Output the [x, y] coordinate of the center of the cell containing the given text.  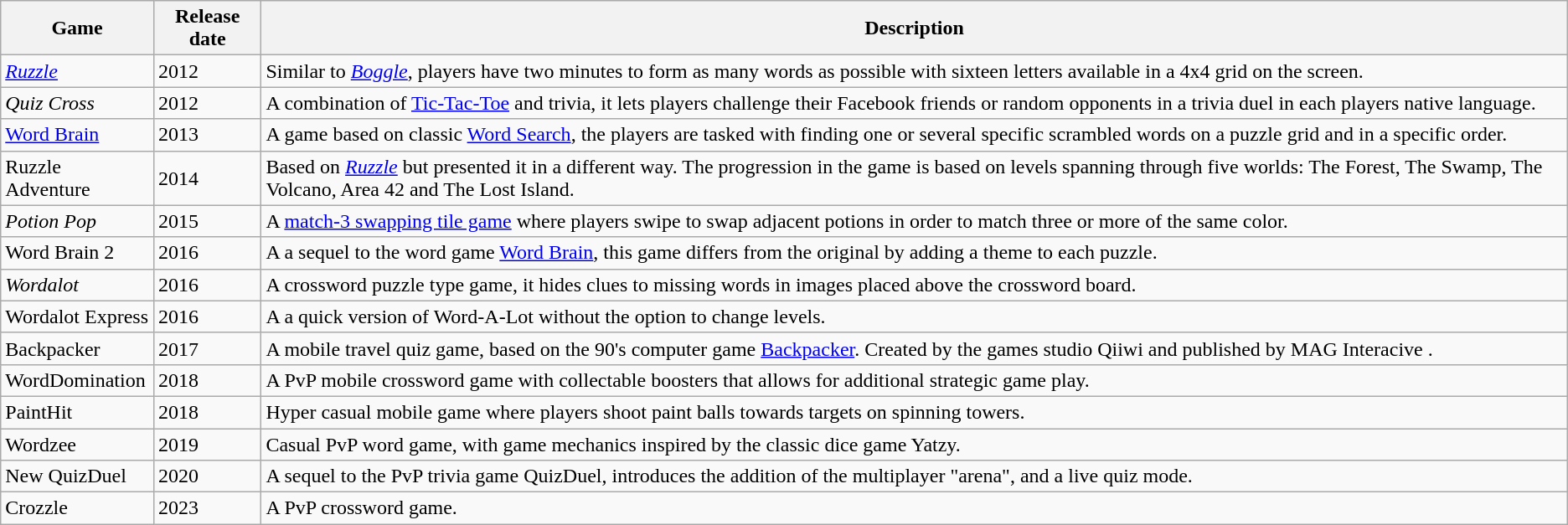
2015 [208, 221]
Release date [208, 28]
Word Brain 2 [77, 253]
2020 [208, 476]
Wordalot [77, 285]
Casual PvP word game, with game mechanics inspired by the classic dice game Yatzy. [915, 445]
WordDomination [77, 380]
2014 [208, 178]
Similar to Boggle, players have two minutes to form as many words as possible with sixteen letters available in a 4x4 grid on the screen. [915, 71]
Word Brain [77, 135]
A mobile travel quiz game, based on the 90's computer game Backpacker. Created by the games studio Qiiwi and published by MAG Interacive . [915, 348]
Quiz Cross [77, 103]
Game [77, 28]
2017 [208, 348]
Wordzee [77, 445]
Description [915, 28]
A match-3 swapping tile game where players swipe to swap adjacent potions in order to match three or more of the same color. [915, 221]
A PvP mobile crossword game with collectable boosters that allows for additional strategic game play. [915, 380]
PaintHit [77, 412]
A crossword puzzle type game, it hides clues to missing words in images placed above the crossword board. [915, 285]
A a quick version of Word-A-Lot without the option to change levels. [915, 317]
2023 [208, 508]
Ruzzle [77, 71]
New QuizDuel [77, 476]
Potion Pop [77, 221]
2013 [208, 135]
Hyper casual mobile game where players shoot paint balls towards targets on spinning towers. [915, 412]
Backpacker [77, 348]
Wordalot Express [77, 317]
Ruzzle Adventure [77, 178]
A a sequel to the word game Word Brain, this game differs from the original by adding a theme to each puzzle. [915, 253]
A PvP crossword game. [915, 508]
A sequel to the PvP trivia game QuizDuel, introduces the addition of the multiplayer "arena", and a live quiz mode. [915, 476]
Crozzle [77, 508]
2019 [208, 445]
